From the cell containing the given text, extract its center point as (x, y) coordinate. 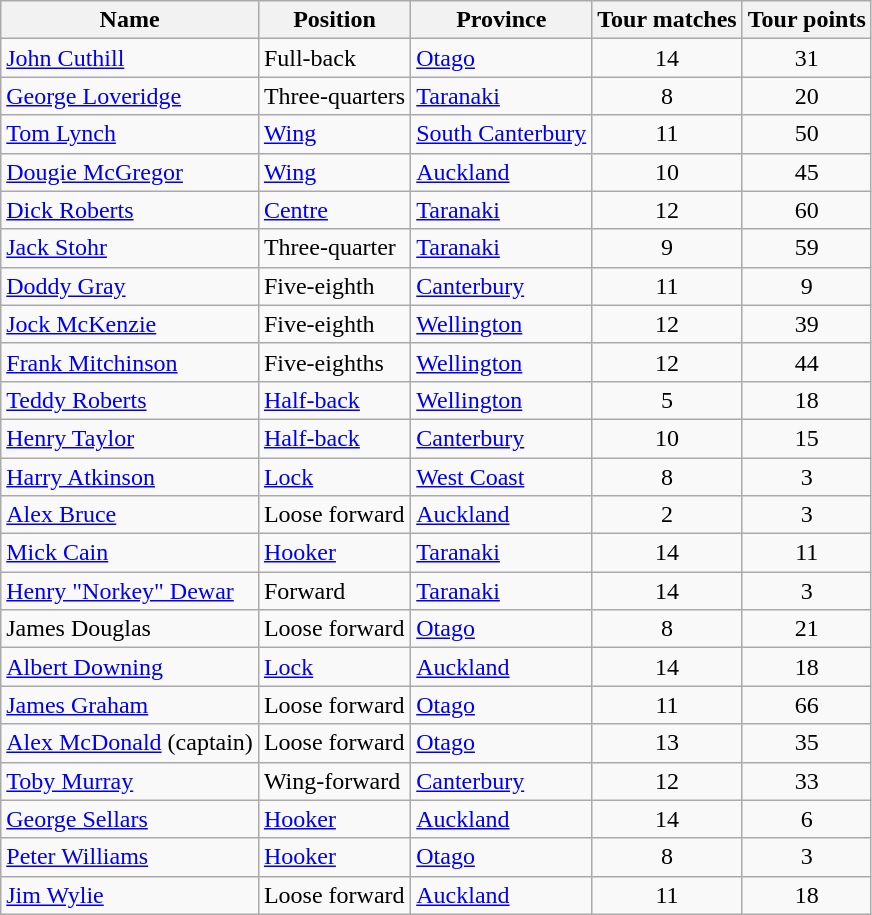
Centre (334, 210)
Alex McDonald (captain) (130, 743)
Toby Murray (130, 781)
Peter Williams (130, 857)
South Canterbury (502, 134)
20 (806, 96)
Alex Bruce (130, 515)
Tom Lynch (130, 134)
Jock McKenzie (130, 324)
33 (806, 781)
Wing-forward (334, 781)
2 (667, 515)
45 (806, 172)
Five-eighths (334, 362)
Doddy Gray (130, 286)
44 (806, 362)
Tour matches (667, 20)
35 (806, 743)
Henry "Norkey" Dewar (130, 591)
6 (806, 819)
Albert Downing (130, 667)
66 (806, 705)
Dougie McGregor (130, 172)
50 (806, 134)
Three-quarters (334, 96)
15 (806, 438)
Full-back (334, 58)
James Douglas (130, 629)
Frank Mitchinson (130, 362)
Dick Roberts (130, 210)
Teddy Roberts (130, 400)
59 (806, 248)
George Loveridge (130, 96)
Jim Wylie (130, 895)
Three-quarter (334, 248)
21 (806, 629)
Tour points (806, 20)
31 (806, 58)
John Cuthill (130, 58)
West Coast (502, 477)
13 (667, 743)
Name (130, 20)
Mick Cain (130, 553)
Harry Atkinson (130, 477)
Jack Stohr (130, 248)
Henry Taylor (130, 438)
Province (502, 20)
Forward (334, 591)
60 (806, 210)
5 (667, 400)
James Graham (130, 705)
Position (334, 20)
George Sellars (130, 819)
39 (806, 324)
